Extract the [X, Y] coordinate from the center of the cell holding the provided text.  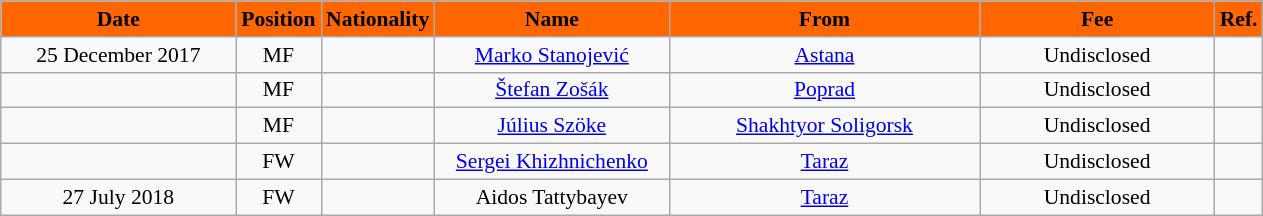
Štefan Zošák [552, 90]
Shakhtyor Soligorsk [824, 126]
Fee [1098, 19]
Astana [824, 55]
Marko Stanojević [552, 55]
Date [118, 19]
Position [278, 19]
Poprad [824, 90]
Name [552, 19]
From [824, 19]
Ref. [1239, 19]
27 July 2018 [118, 197]
25 December 2017 [118, 55]
Nationality [378, 19]
Aidos Tattybayev [552, 197]
Sergei Khizhnichenko [552, 162]
Július Szöke [552, 126]
